Detect which cell encompasses the target text, then output its (x, y) center coordinate. 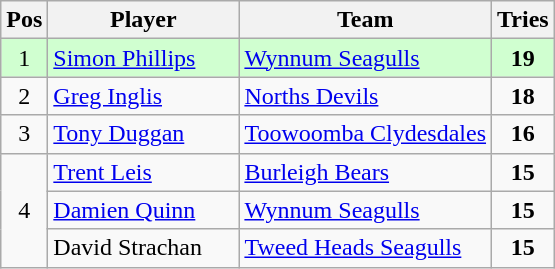
16 (524, 134)
Pos (24, 20)
Simon Phillips (144, 58)
Burleigh Bears (366, 172)
Norths Devils (366, 96)
4 (24, 210)
Tries (524, 20)
2 (24, 96)
Team (366, 20)
Tweed Heads Seagulls (366, 248)
1 (24, 58)
18 (524, 96)
Player (144, 20)
3 (24, 134)
Trent Leis (144, 172)
Toowoomba Clydesdales (366, 134)
Damien Quinn (144, 210)
David Strachan (144, 248)
Tony Duggan (144, 134)
Greg Inglis (144, 96)
19 (524, 58)
